Pinpoint the cell where the given text exists, returning its [x, y] midpoint coordinate. 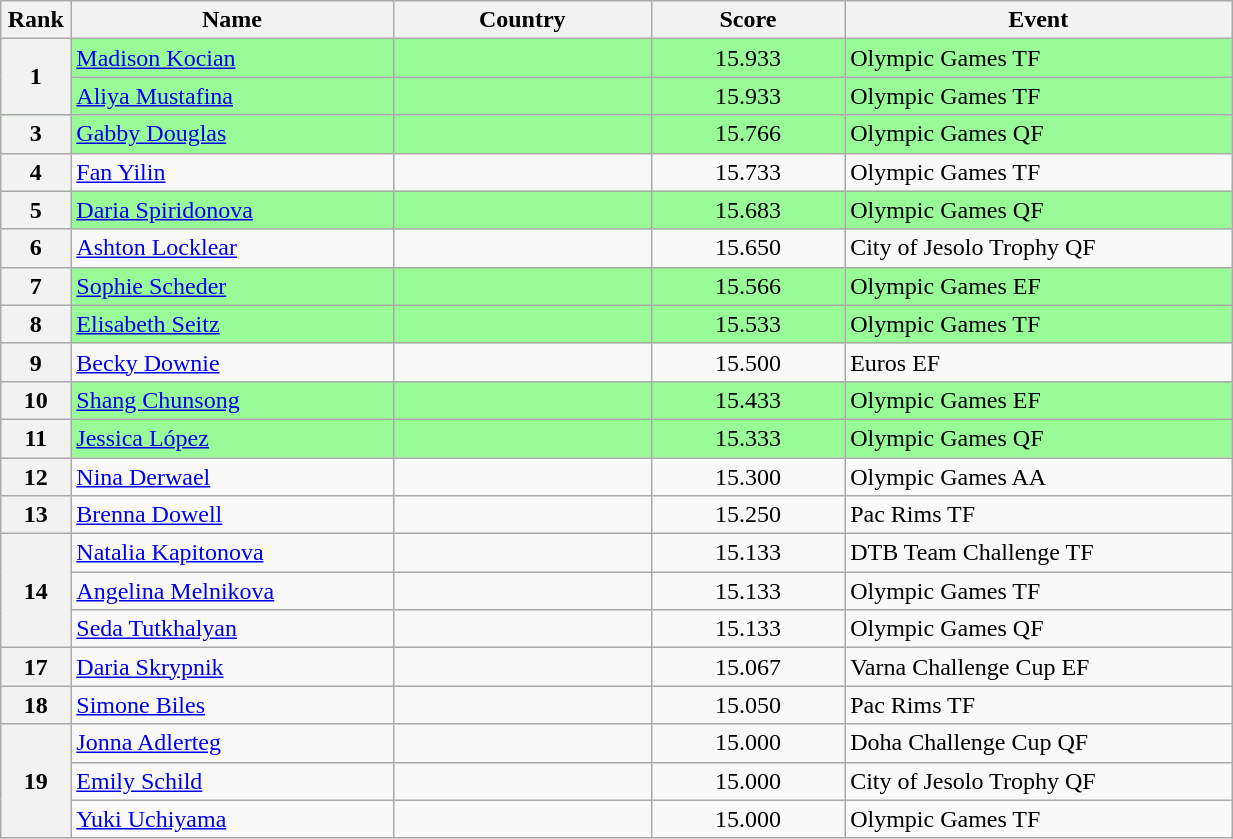
Natalia Kapitonova [232, 553]
Angelina Melnikova [232, 591]
Euros EF [1038, 362]
Country [522, 20]
Becky Downie [232, 362]
Sophie Scheder [232, 286]
Simone Biles [232, 705]
18 [36, 705]
Madison Kocian [232, 58]
1 [36, 77]
Seda Tutkhalyan [232, 629]
Jonna Adlerteg [232, 743]
15.533 [748, 324]
7 [36, 286]
Daria Skrypnik [232, 667]
Elisabeth Seitz [232, 324]
5 [36, 210]
Emily Schild [232, 781]
13 [36, 515]
15.733 [748, 172]
DTB Team Challenge TF [1038, 553]
Varna Challenge Cup EF [1038, 667]
Rank [36, 20]
15.650 [748, 248]
15.333 [748, 438]
Score [748, 20]
15.433 [748, 400]
6 [36, 248]
Aliya Mustafina [232, 96]
Yuki Uchiyama [232, 819]
3 [36, 134]
Olympic Games AA [1038, 477]
Nina Derwael [232, 477]
8 [36, 324]
15.683 [748, 210]
Name [232, 20]
4 [36, 172]
Fan Yilin [232, 172]
19 [36, 781]
Gabby Douglas [232, 134]
Shang Chunsong [232, 400]
15.250 [748, 515]
Ashton Locklear [232, 248]
11 [36, 438]
Daria Spiridonova [232, 210]
15.766 [748, 134]
15.566 [748, 286]
Brenna Dowell [232, 515]
17 [36, 667]
12 [36, 477]
14 [36, 591]
Event [1038, 20]
15.050 [748, 705]
15.500 [748, 362]
15.067 [748, 667]
10 [36, 400]
9 [36, 362]
Doha Challenge Cup QF [1038, 743]
Jessica López [232, 438]
15.300 [748, 477]
